Locate the cell with the specified text and output its [X, Y] center coordinate. 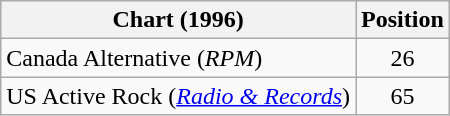
Chart (1996) [178, 20]
Position [403, 20]
26 [403, 58]
US Active Rock (Radio & Records) [178, 96]
Canada Alternative (RPM) [178, 58]
65 [403, 96]
